Locate the cell with the specified text and output its [x, y] center coordinate. 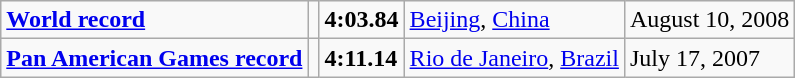
Beijing, China [514, 20]
Rio de Janeiro, Brazil [514, 58]
4:11.14 [362, 58]
World record [154, 20]
July 17, 2007 [709, 58]
4:03.84 [362, 20]
August 10, 2008 [709, 20]
Pan American Games record [154, 58]
